For the text-containing cell, return its midpoint in (X, Y) coordinate format. 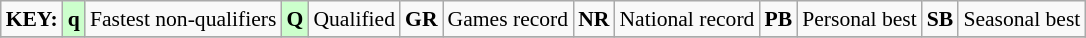
q (74, 19)
Fastest non-qualifiers (184, 19)
Games record (508, 19)
Seasonal best (1022, 19)
NR (594, 19)
PB (778, 19)
SB (940, 19)
GR (422, 19)
National record (686, 19)
Qualified (354, 19)
Q (294, 19)
KEY: (32, 19)
Personal best (860, 19)
